Identify which cell holds the provided text, then report its (x, y) central coordinate. 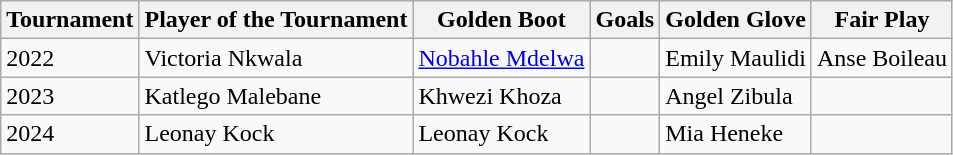
2024 (70, 134)
Tournament (70, 20)
Katlego Malebane (276, 96)
Golden Boot (502, 20)
Player of the Tournament (276, 20)
Goals (625, 20)
Anse Boileau (882, 58)
Victoria Nkwala (276, 58)
Nobahle Mdelwa (502, 58)
Emily Maulidi (736, 58)
2023 (70, 96)
Golden Glove (736, 20)
Mia Heneke (736, 134)
Angel Zibula (736, 96)
Khwezi Khoza (502, 96)
Fair Play (882, 20)
2022 (70, 58)
